Scan for the cell matching the given text and deliver its [X, Y] coordinate at center. 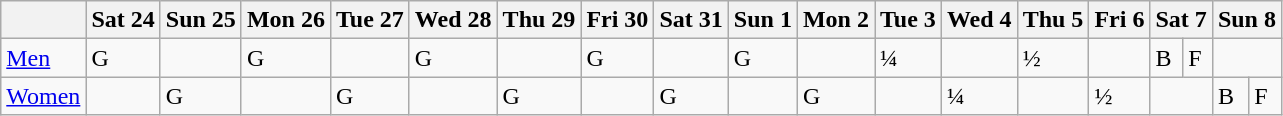
Wed 4 [979, 20]
Sun 1 [762, 20]
Thu 5 [1053, 20]
Mon 2 [836, 20]
Thu 29 [539, 20]
Sun 8 [1246, 20]
Tue 27 [370, 20]
Sat 24 [123, 20]
Sun 25 [200, 20]
Fri 6 [1120, 20]
Men [44, 58]
Women [44, 96]
Wed 28 [453, 20]
Mon 26 [286, 20]
Fri 30 [618, 20]
Sat 31 [691, 20]
Tue 3 [908, 20]
Sat 7 [1181, 20]
